From the cell containing the given text, extract its center point as (x, y) coordinate. 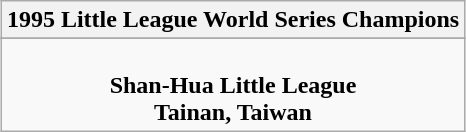
Shan-Hua Little LeagueTainan, Taiwan (232, 85)
1995 Little League World Series Champions (232, 20)
